Provide the (x, y) coordinate of the cell's center where the given text is located.  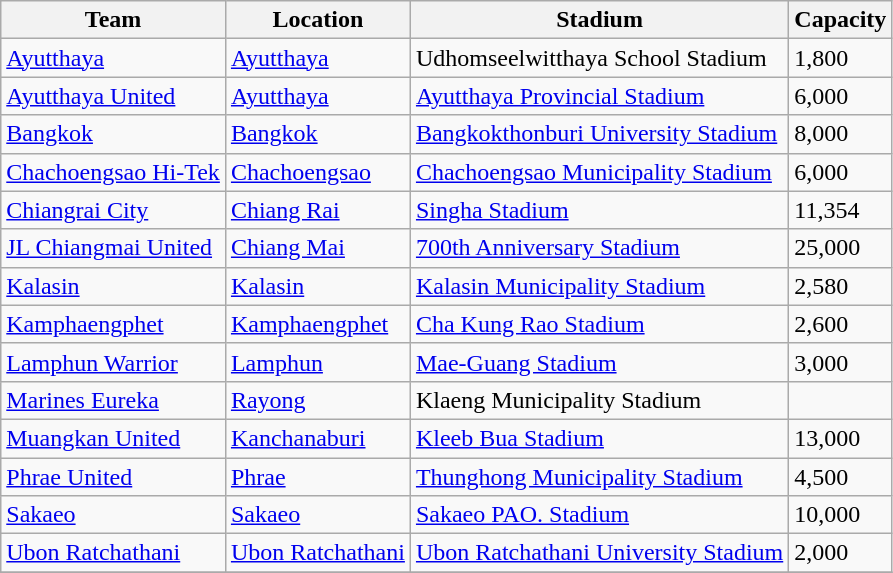
Team (114, 20)
Cha Kung Rao Stadium (599, 324)
4,500 (840, 477)
Ayutthaya United (114, 96)
Chiang Mai (318, 248)
Lamphun Warrior (114, 362)
Udhomseelwitthaya School Stadium (599, 58)
Bangkokthonburi University Stadium (599, 134)
1,800 (840, 58)
Marines Eureka (114, 400)
25,000 (840, 248)
Muangkan United (114, 438)
Klaeng Municipality Stadium (599, 400)
Phrae United (114, 477)
10,000 (840, 515)
Lamphun (318, 362)
8,000 (840, 134)
Ayutthaya Provincial Stadium (599, 96)
Chachoengsao (318, 172)
Chachoengsao Municipality Stadium (599, 172)
13,000 (840, 438)
Location (318, 20)
Singha Stadium (599, 210)
Kalasin Municipality Stadium (599, 286)
2,600 (840, 324)
Chachoengsao Hi-Tek (114, 172)
2,000 (840, 553)
700th Anniversary Stadium (599, 248)
Mae-Guang Stadium (599, 362)
2,580 (840, 286)
Ubon Ratchathani University Stadium (599, 553)
Thunghong Municipality Stadium (599, 477)
Chiangrai City (114, 210)
Sakaeo PAO. Stadium (599, 515)
Phrae (318, 477)
Kleeb Bua Stadium (599, 438)
Capacity (840, 20)
Kanchanaburi (318, 438)
Chiang Rai (318, 210)
Rayong (318, 400)
11,354 (840, 210)
3,000 (840, 362)
JL Chiangmai United (114, 248)
Stadium (599, 20)
